From the cell containing the given text, extract its center point as [X, Y] coordinate. 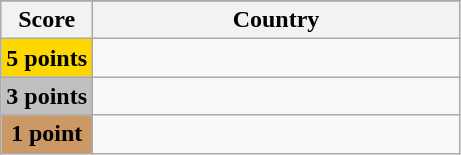
5 points [47, 58]
Country [276, 20]
3 points [47, 96]
Score [47, 20]
1 point [47, 134]
